Capture the cell that displays the provided text and extract its (X, Y) central coordinate. 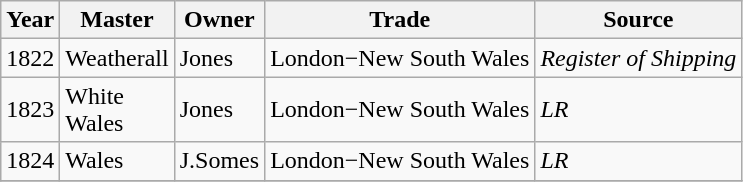
WhiteWales (117, 110)
Master (117, 20)
Owner (219, 20)
J.Somes (219, 161)
Trade (400, 20)
Register of Shipping (638, 58)
1823 (30, 110)
Wales (117, 161)
1822 (30, 58)
Source (638, 20)
1824 (30, 161)
Weatherall (117, 58)
Year (30, 20)
